Scan for the cell matching the given text and deliver its (X, Y) coordinate at center. 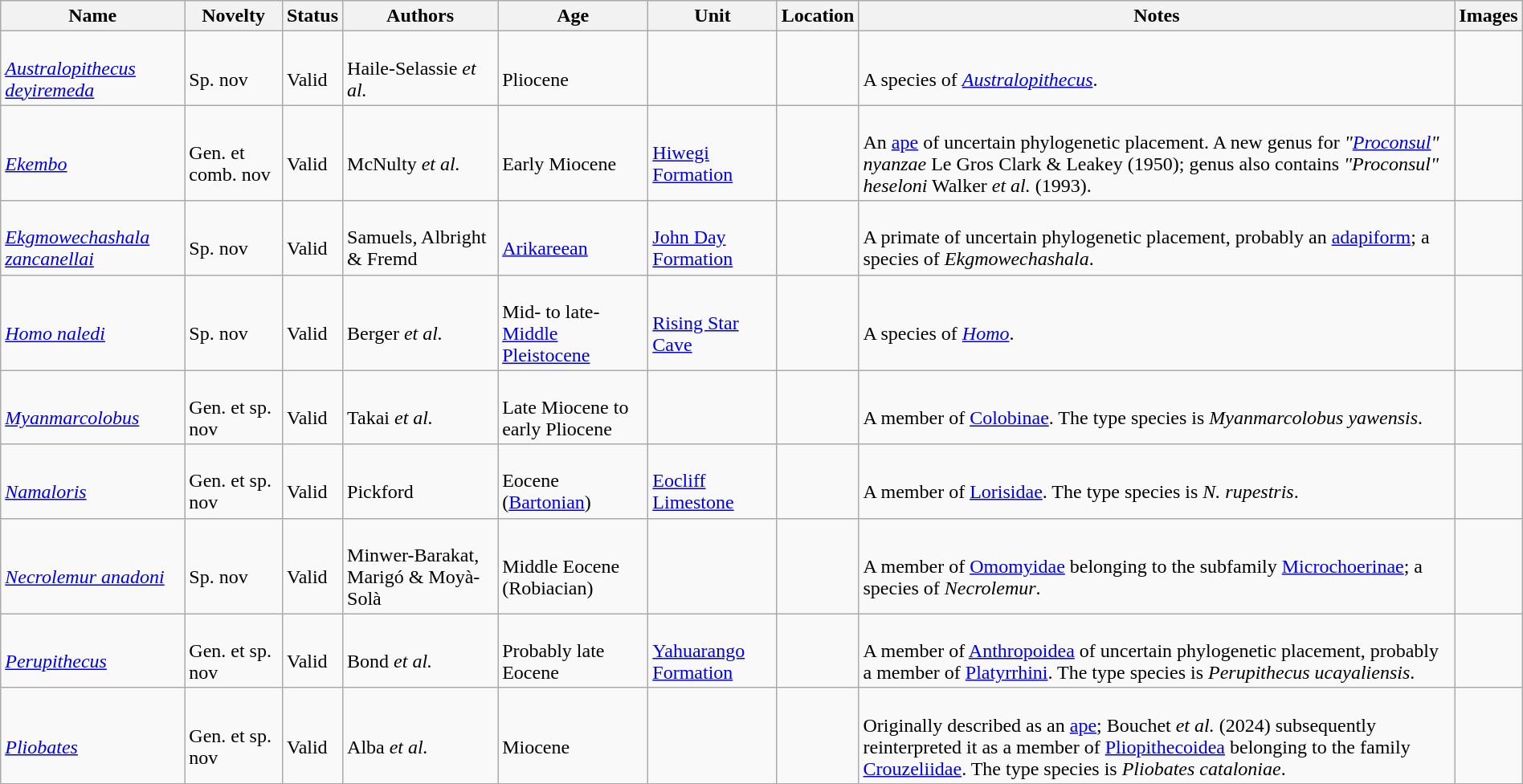
Takai et al. (421, 407)
A primate of uncertain phylogenetic placement, probably an adapiform; a species of Ekgmowechashala. (1157, 238)
A member of Colobinae. The type species is Myanmarcolobus yawensis. (1157, 407)
Haile-Selassie et al. (421, 68)
Pickford (421, 481)
Myanmarcolobus (93, 407)
McNulty et al. (421, 153)
Samuels, Albright & Fremd (421, 238)
Namaloris (93, 481)
Mid- to late-Middle Pleistocene (574, 323)
Novelty (234, 16)
Bond et al. (421, 651)
Middle Eocene (Robiacian) (574, 566)
Perupithecus (93, 651)
Pliocene (574, 68)
Eocene (Bartonian) (574, 481)
Early Miocene (574, 153)
Pliobates (93, 736)
Necrolemur anadoni (93, 566)
Images (1488, 16)
Probably late Eocene (574, 651)
A member of Omomyidae belonging to the subfamily Microchoerinae; a species of Necrolemur. (1157, 566)
Homo naledi (93, 323)
Yahuarango Formation (713, 651)
Age (574, 16)
Name (93, 16)
Berger et al. (421, 323)
Eocliff Limestone (713, 481)
Rising Star Cave (713, 323)
Minwer-Barakat, Marigó & Moyà-Solà (421, 566)
Ekgmowechashala zancanellai (93, 238)
Late Miocene to early Pliocene (574, 407)
Hiwegi Formation (713, 153)
Unit (713, 16)
John Day Formation (713, 238)
Location (818, 16)
Alba et al. (421, 736)
Ekembo (93, 153)
A species of Australopithecus. (1157, 68)
Australopithecus deyiremeda (93, 68)
Notes (1157, 16)
Gen. et comb. nov (234, 153)
Miocene (574, 736)
Status (312, 16)
Arikareean (574, 238)
A member of Lorisidae. The type species is N. rupestris. (1157, 481)
A species of Homo. (1157, 323)
Authors (421, 16)
A member of Anthropoidea of uncertain phylogenetic placement, probably a member of Platyrrhini. The type species is Perupithecus ucayaliensis. (1157, 651)
